Identify which cell holds the provided text, then report its (X, Y) central coordinate. 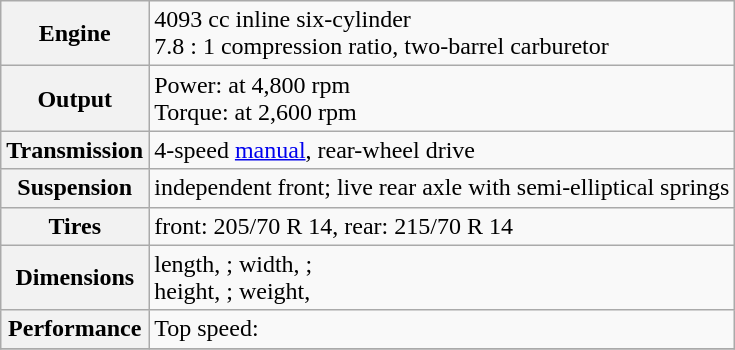
Top speed: (442, 329)
independent front; live rear axle with semi-elliptical springs (442, 188)
Tires (75, 226)
front: 205/70 R 14, rear: 215/70 R 14 (442, 226)
Performance (75, 329)
4093 cc inline six-cylinder7.8 : 1 compression ratio, two-barrel carburetor (442, 34)
Engine (75, 34)
Output (75, 98)
Transmission (75, 150)
4-speed manual, rear-wheel drive (442, 150)
Suspension (75, 188)
Power: at 4,800 rpmTorque: at 2,600 rpm (442, 98)
Dimensions (75, 278)
length, ; width, ;height, ; weight, (442, 278)
